Determine the [X, Y] coordinate at the center of the cell enclosing the given text.  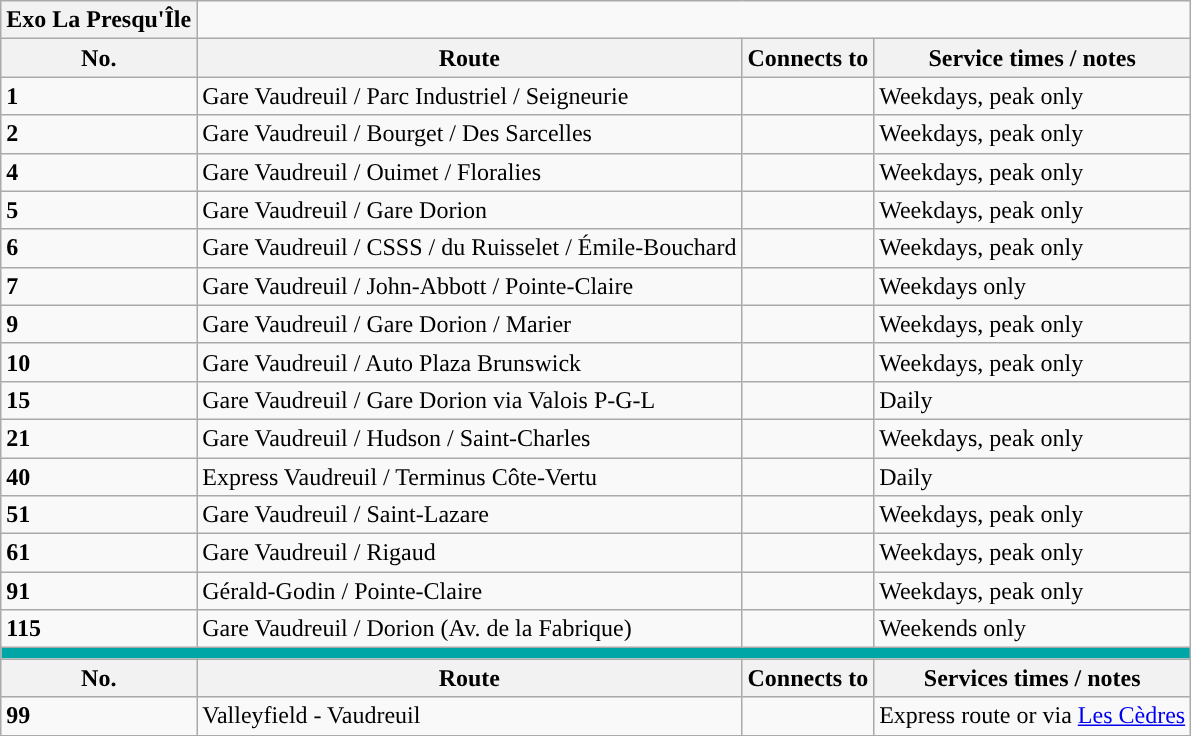
Exo La Presqu'Île [99, 20]
1 [99, 96]
Gare Vaudreuil / John-Abbott / Pointe-Claire [470, 286]
Gare Vaudreuil / Bourget / Des Sarcelles [470, 134]
51 [99, 515]
15 [99, 400]
10 [99, 362]
91 [99, 591]
4 [99, 172]
Gare Vaudreuil / Auto Plaza Brunswick [470, 362]
Service times / notes [1032, 58]
Weekdays only [1032, 286]
Gare Vaudreuil / Gare Dorion / Marier [470, 324]
Services times / notes [1032, 678]
Gare Vaudreuil / CSSS / du Ruisselet / Émile-Bouchard [470, 248]
Valleyfield - Vaudreuil [470, 716]
Express Vaudreuil / Terminus Côte-Vertu [470, 477]
Gare Vaudreuil / Rigaud [470, 553]
7 [99, 286]
9 [99, 324]
6 [99, 248]
Gare Vaudreuil / Saint-Lazare [470, 515]
Gare Vaudreuil / Hudson / Saint-Charles [470, 438]
Express route or via Les Cèdres [1032, 716]
2 [99, 134]
Gare Vaudreuil / Gare Dorion [470, 210]
Weekends only [1032, 629]
99 [99, 716]
115 [99, 629]
Gare Vaudreuil / Dorion (Av. de la Fabrique) [470, 629]
Gérald-Godin / Pointe-Claire [470, 591]
21 [99, 438]
Gare Vaudreuil / Ouimet / Floralies [470, 172]
5 [99, 210]
40 [99, 477]
Gare Vaudreuil / Gare Dorion via Valois P-G-L [470, 400]
61 [99, 553]
Gare Vaudreuil / Parc Industriel / Seigneurie [470, 96]
